Search for the cell housing the specified text and yield its (X, Y) center coordinate. 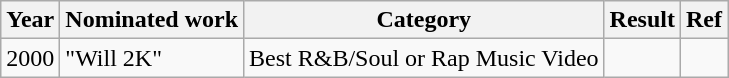
"Will 2K" (152, 58)
Result (642, 20)
2000 (30, 58)
Year (30, 20)
Best R&B/Soul or Rap Music Video (424, 58)
Nominated work (152, 20)
Category (424, 20)
Ref (704, 20)
